Return the (X, Y) coordinate for the center point of the cell that contains the specified text.  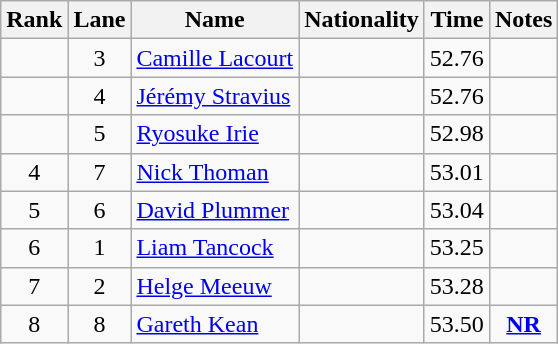
Camille Lacourt (215, 58)
David Plummer (215, 210)
Nick Thoman (215, 172)
Jérémy Stravius (215, 96)
2 (100, 286)
1 (100, 248)
Gareth Kean (215, 324)
Nationality (362, 20)
53.01 (456, 172)
3 (100, 58)
53.25 (456, 248)
Lane (100, 20)
52.98 (456, 134)
Rank (34, 20)
53.04 (456, 210)
Notes (523, 20)
53.28 (456, 286)
53.50 (456, 324)
NR (523, 324)
Helge Meeuw (215, 286)
Ryosuke Irie (215, 134)
Time (456, 20)
Name (215, 20)
Liam Tancock (215, 248)
